For the text-containing cell, return its midpoint in (x, y) coordinate format. 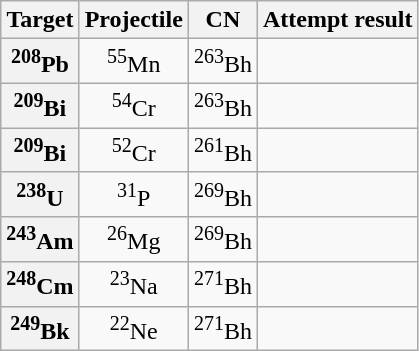
238U (40, 194)
Projectile (134, 20)
52Cr (134, 150)
54Cr (134, 106)
Attempt result (338, 20)
249Bk (40, 328)
22Ne (134, 328)
31P (134, 194)
26Mg (134, 240)
261Bh (222, 150)
248Cm (40, 284)
55Mn (134, 62)
23Na (134, 284)
Target (40, 20)
208Pb (40, 62)
243Am (40, 240)
CN (222, 20)
